Pinpoint the cell where the given text exists, returning its [x, y] midpoint coordinate. 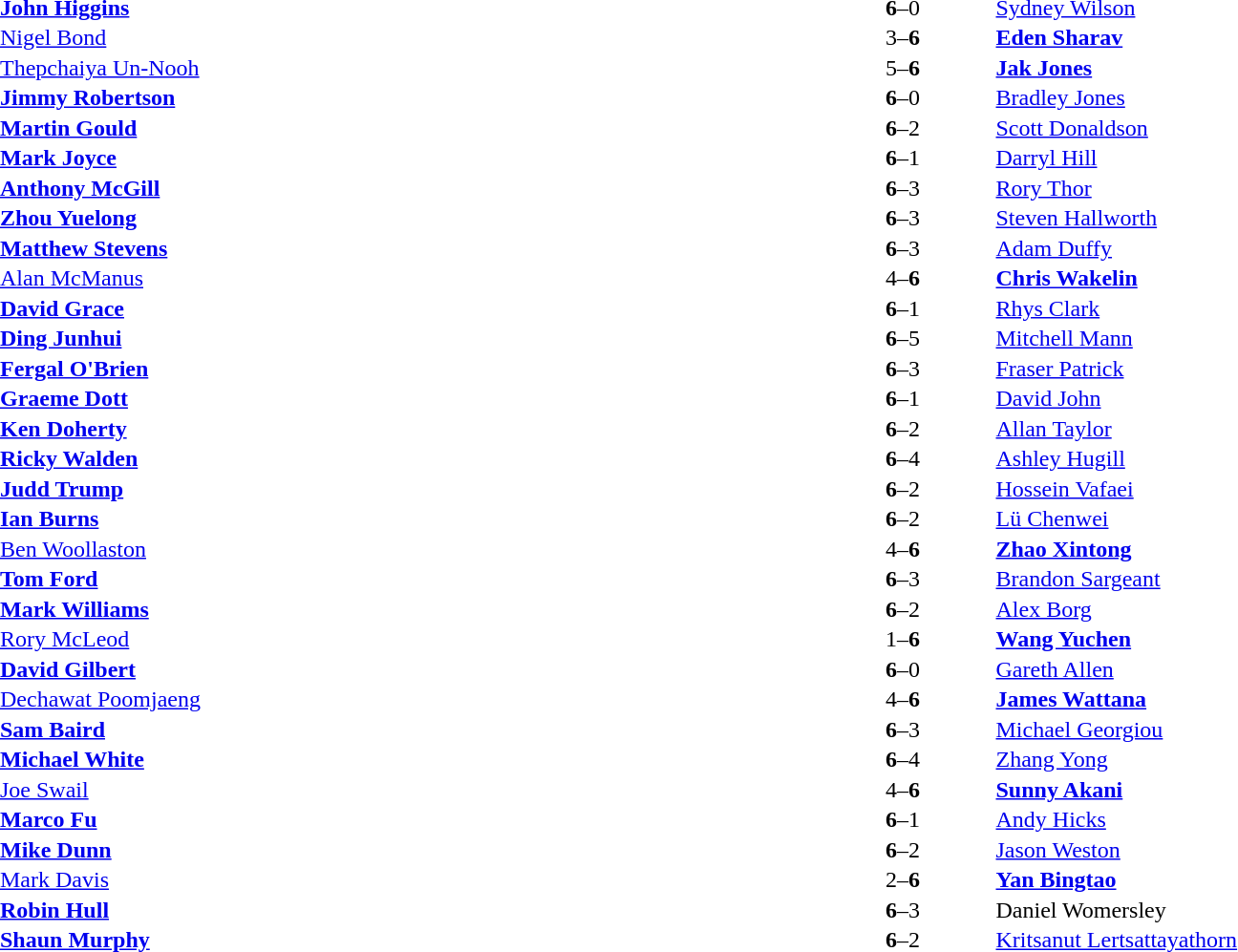
5–6 [902, 68]
6–5 [902, 339]
1–6 [902, 639]
3–6 [902, 37]
2–6 [902, 879]
